Locate the cell with the specified text and output its [X, Y] center coordinate. 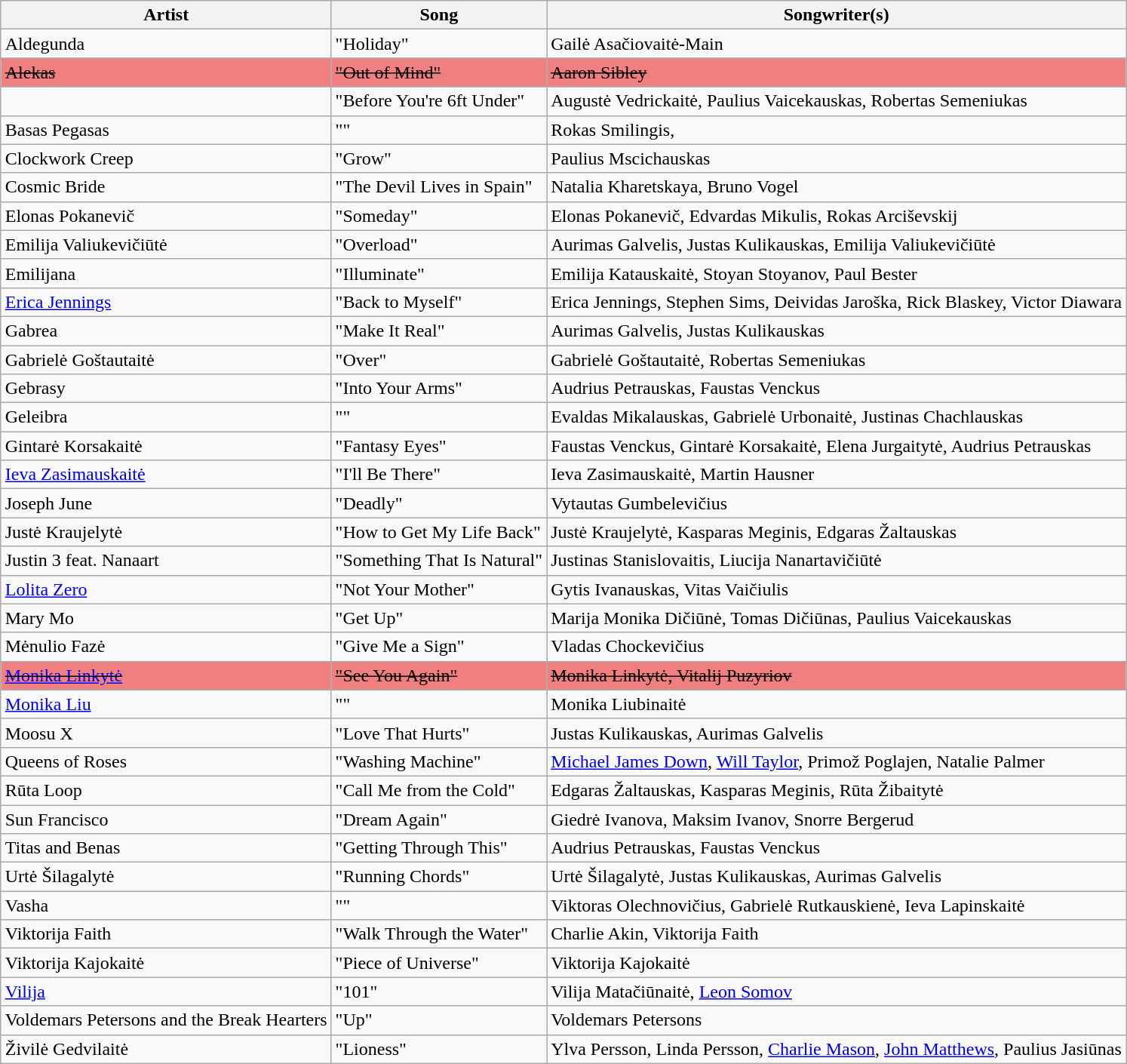
Ylva Persson, Linda Persson, Charlie Mason, John Matthews, Paulius Jasiūnas [837, 1049]
Aurimas Galvelis, Justas Kulikauskas [837, 331]
Basas Pegasas [166, 130]
Evaldas Mikalauskas, Gabrielė Urbonaitė, Justinas Chachlauskas [837, 417]
Paulius Mscichauskas [837, 158]
"Out of Mind" [439, 72]
Giedrė Ivanova, Maksim Ivanov, Snorre Bergerud [837, 819]
Aurimas Galvelis, Justas Kulikauskas, Emilija Valiukevičiūtė [837, 244]
"Not Your Mother" [439, 589]
Michael James Down, Will Taylor, Primož Poglajen, Natalie Palmer [837, 761]
"Overload" [439, 244]
Živilė Gedvilaitė [166, 1049]
Geleibra [166, 417]
Queens of Roses [166, 761]
"How to Get My Life Back" [439, 532]
Charlie Akin, Viktorija Faith [837, 934]
"Getting Through This" [439, 848]
Monika Liubinaitė [837, 704]
Augustė Vedrickaitė, Paulius Vaicekauskas, Robertas Semeniukas [837, 101]
Elonas Pokanevič, Edvardas Mikulis, Rokas Arciševskij [837, 216]
"Something That Is Natural" [439, 561]
Ieva Zasimauskaitė [166, 475]
Faustas Venckus, Gintarė Korsakaitė, Elena Jurgaitytė, Audrius Petrauskas [837, 446]
"Running Chords" [439, 877]
Gebrasy [166, 389]
"Holiday" [439, 44]
Joseph June [166, 503]
Emilija Katauskaitė, Stoyan Stoyanov, Paul Bester [837, 273]
"Washing Machine" [439, 761]
Voldemars Petersons and the Break Hearters [166, 1020]
Alekas [166, 72]
Mėnulio Fazė [166, 647]
"Get Up" [439, 618]
"Walk Through the Water" [439, 934]
Lolita Zero [166, 589]
Aaron Sibley [837, 72]
"Over" [439, 360]
Edgaras Žaltauskas, Kasparas Meginis, Rūta Žibaitytė [837, 790]
Vilija [166, 992]
Vytautas Gumbelevičius [837, 503]
Urtė Šilagalytė [166, 877]
Aldegunda [166, 44]
Justė Kraujelytė, Kasparas Meginis, Edgaras Žaltauskas [837, 532]
Gytis Ivanauskas, Vitas Vaičiulis [837, 589]
"I'll Be There" [439, 475]
"Give Me a Sign" [439, 647]
Titas and Benas [166, 848]
Gintarė Korsakaitė [166, 446]
Rūta Loop [166, 790]
"Grow" [439, 158]
Monika Linkytė, Vitalij Puzyriov [837, 675]
"Dream Again" [439, 819]
"Up" [439, 1020]
Rokas Smilingis, [837, 130]
Erica Jennings [166, 302]
Justė Kraujelytė [166, 532]
"See You Again" [439, 675]
Justas Kulikauskas, Aurimas Galvelis [837, 733]
Artist [166, 15]
"Lioness" [439, 1049]
"Fantasy Eyes" [439, 446]
Viktoras Olechnovičius, Gabrielė Rutkauskienė, Ieva Lapinskaitė [837, 906]
"Back to Myself" [439, 302]
Natalia Kharetskaya, Bruno Vogel [837, 187]
Marija Monika Dičiūnė, Tomas Dičiūnas, Paulius Vaicekauskas [837, 618]
"Illuminate" [439, 273]
"Make It Real" [439, 331]
Vilija Matačiūnaitė, Leon Somov [837, 992]
Urtė Šilagalytė, Justas Kulikauskas, Aurimas Galvelis [837, 877]
Vladas Chockevičius [837, 647]
Cosmic Bride [166, 187]
Vasha [166, 906]
Gabrielė Goštautaitė [166, 360]
Ieva Zasimauskaitė, Martin Hausner [837, 475]
"Deadly" [439, 503]
"Call Me from the Cold" [439, 790]
Erica Jennings, Stephen Sims, Deividas Jaroška, Rick Blaskey, Victor Diawara [837, 302]
"Piece of Universe" [439, 963]
Gailė Asačiovaitė-Main [837, 44]
Clockwork Creep [166, 158]
Emilija Valiukevičiūtė [166, 244]
Gabrielė Goštautaitė, Robertas Semeniukas [837, 360]
Viktorija Faith [166, 934]
Monika Liu [166, 704]
Song [439, 15]
"The Devil Lives in Spain" [439, 187]
Voldemars Petersons [837, 1020]
"Someday" [439, 216]
Gabrea [166, 331]
Moosu X [166, 733]
"101" [439, 992]
Elonas Pokanevič [166, 216]
Songwriter(s) [837, 15]
Sun Francisco [166, 819]
Monika Linkytė [166, 675]
Justin 3 feat. Nanaart [166, 561]
Mary Mo [166, 618]
Justinas Stanislovaitis, Liucija Nanartavičiūtė [837, 561]
"Into Your Arms" [439, 389]
Emilijana [166, 273]
"Love That Hurts" [439, 733]
"Before You're 6ft Under" [439, 101]
